Provide the (x, y) coordinate of the cell's center where the given text is located.  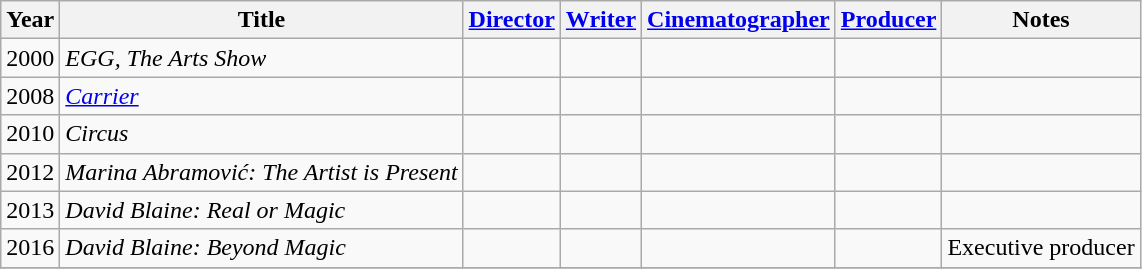
2000 (30, 58)
Circus (262, 134)
2012 (30, 172)
Year (30, 20)
Executive producer (1041, 248)
Producer (888, 20)
Notes (1041, 20)
Writer (600, 20)
2010 (30, 134)
Director (512, 20)
EGG, The Arts Show (262, 58)
Marina Abramović: The Artist is Present (262, 172)
Carrier (262, 96)
David Blaine: Beyond Magic (262, 248)
David Blaine: Real or Magic (262, 210)
Cinematographer (739, 20)
2016 (30, 248)
Title (262, 20)
2013 (30, 210)
2008 (30, 96)
